Return the [x, y] coordinate for the center point of the cell that contains the specified text.  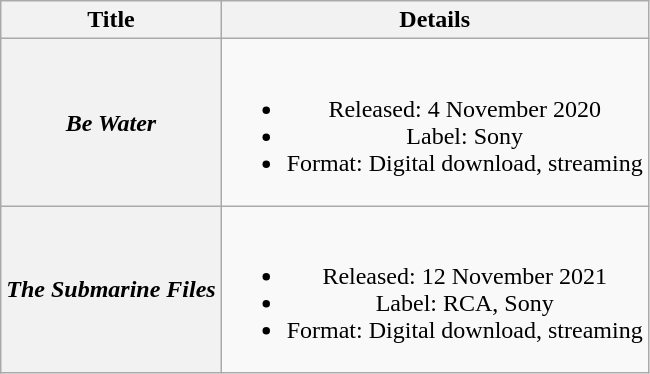
Title [111, 20]
Released: 12 November 2021Label: RCA, SonyFormat: Digital download, streaming [434, 290]
Released: 4 November 2020Label: SonyFormat: Digital download, streaming [434, 122]
The Submarine Files [111, 290]
Details [434, 20]
Be Water [111, 122]
